Pinpoint the cell where the given text exists, returning its [x, y] midpoint coordinate. 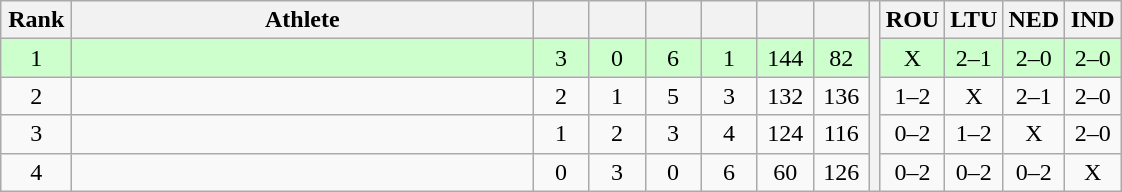
144 [785, 58]
NED [1034, 20]
116 [841, 134]
5 [673, 96]
LTU [974, 20]
ROU [912, 20]
126 [841, 172]
Rank [36, 20]
136 [841, 96]
82 [841, 58]
IND [1093, 20]
124 [785, 134]
60 [785, 172]
132 [785, 96]
Athlete [302, 20]
